Locate the cell with the specified text and output its (x, y) center coordinate. 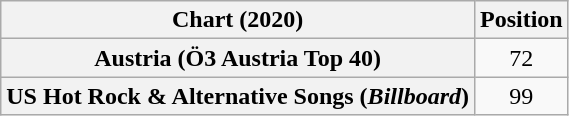
Chart (2020) (238, 20)
Austria (Ö3 Austria Top 40) (238, 58)
Position (521, 20)
US Hot Rock & Alternative Songs (Billboard) (238, 96)
72 (521, 58)
99 (521, 96)
